Identify which cell holds the provided text, then report its (X, Y) central coordinate. 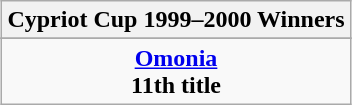
Omonia11th title (176, 72)
Cypriot Cup 1999–2000 Winners (176, 20)
